Identify which cell holds the provided text, then report its (X, Y) central coordinate. 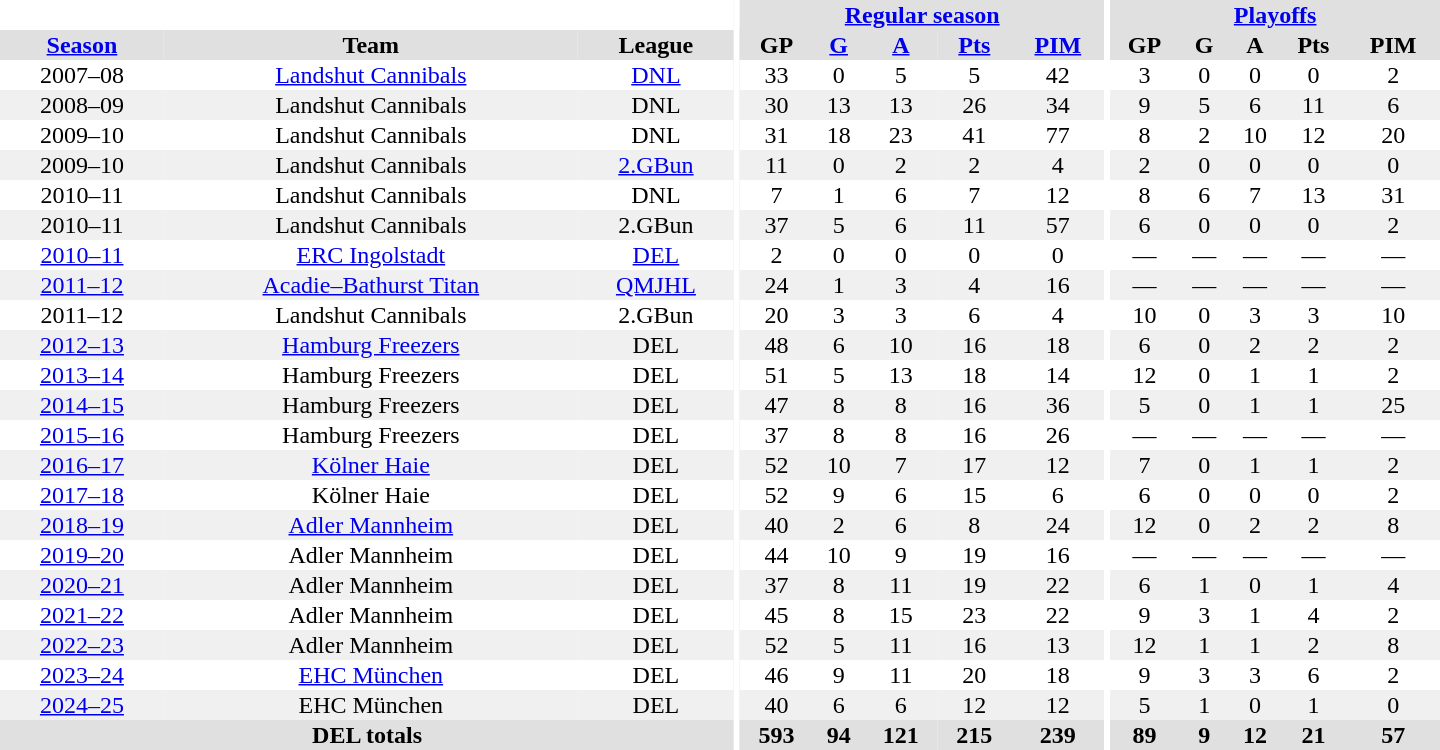
48 (776, 345)
21 (1313, 735)
47 (776, 405)
41 (974, 135)
2023–24 (82, 675)
33 (776, 75)
2007–08 (82, 75)
239 (1058, 735)
DEL totals (367, 735)
77 (1058, 135)
46 (776, 675)
42 (1058, 75)
94 (838, 735)
51 (776, 375)
ERC Ingolstadt (371, 255)
2021–22 (82, 615)
2022–23 (82, 645)
2018–19 (82, 525)
30 (776, 105)
34 (1058, 105)
2019–20 (82, 555)
2014–15 (82, 405)
2008–09 (82, 105)
2024–25 (82, 705)
44 (776, 555)
2020–21 (82, 585)
Playoffs (1275, 15)
Season (82, 45)
89 (1144, 735)
2016–17 (82, 465)
Regular season (922, 15)
2012–13 (82, 345)
Acadie–Bathurst Titan (371, 285)
League (656, 45)
14 (1058, 375)
45 (776, 615)
QMJHL (656, 285)
36 (1058, 405)
2017–18 (82, 495)
2013–14 (82, 375)
17 (974, 465)
25 (1393, 405)
121 (900, 735)
2015–16 (82, 435)
215 (974, 735)
Team (371, 45)
593 (776, 735)
